Search for the cell housing the specified text and yield its (x, y) center coordinate. 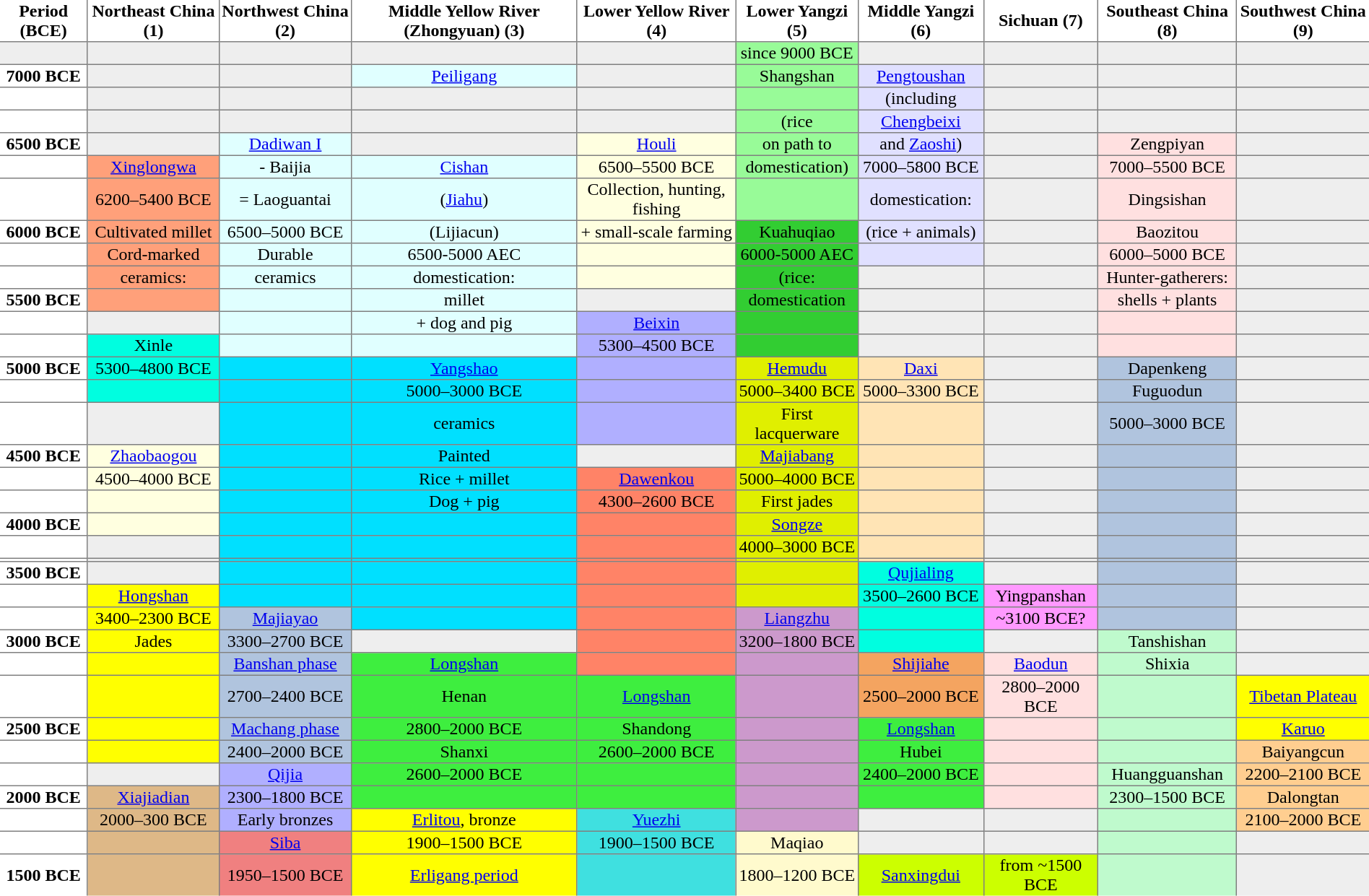
Southwest China (9) (1303, 21)
Lower Yangzi (5) (797, 21)
Xinle (153, 346)
3000 BCE (43, 641)
Shanxi (464, 752)
Dadiwan I (286, 144)
Lower Yellow River (4) (656, 21)
Cishan (464, 167)
+ small-scale farming (656, 232)
5500 BCE (43, 300)
5300–4500 BCE (656, 346)
Sanxingdui (921, 875)
5000 BCE (43, 368)
Banshan phase (286, 664)
4000 BCE (43, 524)
Shandong (656, 729)
Sichuan (7) (1040, 21)
3500–2600 BCE (921, 596)
Huangguanshan (1167, 775)
domestication) (797, 167)
Baiyangcun (1303, 752)
Tanshishan (1167, 641)
Hongshan (153, 596)
ceramics: (153, 277)
3300–2700 BCE (286, 641)
1950–1500 BCE (286, 875)
First jades (797, 502)
Early bronzes (286, 820)
Tibetan Plateau (1303, 696)
(including (921, 99)
Jades (153, 641)
2700–2400 BCE (286, 696)
Chengbeixi (921, 121)
+ dog and pig (464, 323)
2000–300 BCE (153, 820)
Period (BCE) (43, 21)
3400–2300 BCE (153, 619)
Dalongtan (1303, 797)
6000-5000 AEC (797, 255)
5300–4800 BCE (153, 368)
Middle Yangzi (6) (921, 21)
Shixia (1167, 664)
2100–2000 BCE (1303, 820)
6000–5000 BCE (1167, 255)
Shangshan (797, 76)
2300–1500 BCE (1167, 797)
= Laoguantai (286, 199)
Beixin (656, 323)
7000 BCE (43, 76)
Liangzhu (797, 619)
6500 BCE (43, 144)
Daxi (921, 368)
5000–3400 BCE (797, 391)
Qujialing (921, 573)
(Lijiacun) (464, 232)
3200–1800 BCE (797, 641)
2500 BCE (43, 729)
6500-5000 AEC (464, 255)
1500 BCE (43, 875)
Dawenkou (656, 479)
Middle Yellow River (Zhongyuan) (3) (464, 21)
Shijiahe (921, 664)
7000–5800 BCE (921, 167)
(rice + animals) (921, 232)
Dog + pig (464, 502)
1800–1200 BCE (797, 875)
- Baijia (286, 167)
Siba (286, 843)
Houli (656, 144)
Dapenkeng (1167, 368)
First lacquerware (797, 423)
(rice: (797, 277)
Rice + millet (464, 479)
Hubei (921, 752)
5000–3300 BCE (921, 391)
Collection, hunting, fishing (656, 199)
~3100 BCE? (1040, 619)
on path to (797, 144)
Baozitou (1167, 232)
Painted (464, 456)
Zhaobaogou (153, 456)
Maqiao (797, 843)
Qijia (286, 775)
(rice (797, 121)
Dingsishan (1167, 199)
Yingpanshan (1040, 596)
6500–5000 BCE (286, 232)
Hemudu (797, 368)
Erligang period (464, 875)
Xiajiadian (153, 797)
Hunter-gatherers: (1167, 277)
Majiayao (286, 619)
4000–3000 BCE (797, 547)
Southeast China (8) (1167, 21)
millet (464, 300)
Cord-marked (153, 255)
from ~1500 BCE (1040, 875)
since 9000 BCE (797, 53)
3500 BCE (43, 573)
shells + plants (1167, 300)
Songze (797, 524)
(Jiahu) (464, 199)
Cultivated millet (153, 232)
4500–4000 BCE (153, 479)
4500 BCE (43, 456)
2200–2100 BCE (1303, 775)
Erlitou, bronze (464, 820)
6200–5400 BCE (153, 199)
Machang phase (286, 729)
Yuezhi (656, 820)
2500–2000 BCE (921, 696)
Baodun (1040, 664)
Majiabang (797, 456)
5000–4000 BCE (797, 479)
Xinglongwa (153, 167)
2300–1800 BCE (286, 797)
Northeast China (1) (153, 21)
Henan (464, 696)
and Zaoshi) (921, 144)
domestication (797, 300)
Kuahuqiao (797, 232)
Fuguodun (1167, 391)
6500–5500 BCE (656, 167)
6000 BCE (43, 232)
Northwest China (2) (286, 21)
2000 BCE (43, 797)
7000–5500 BCE (1167, 167)
Yangshao (464, 368)
Pengtoushan (921, 76)
4300–2600 BCE (656, 502)
Durable (286, 255)
Peiligang (464, 76)
Karuo (1303, 729)
Zengpiyan (1167, 144)
